Locate the cell with the specified text and output its [X, Y] center coordinate. 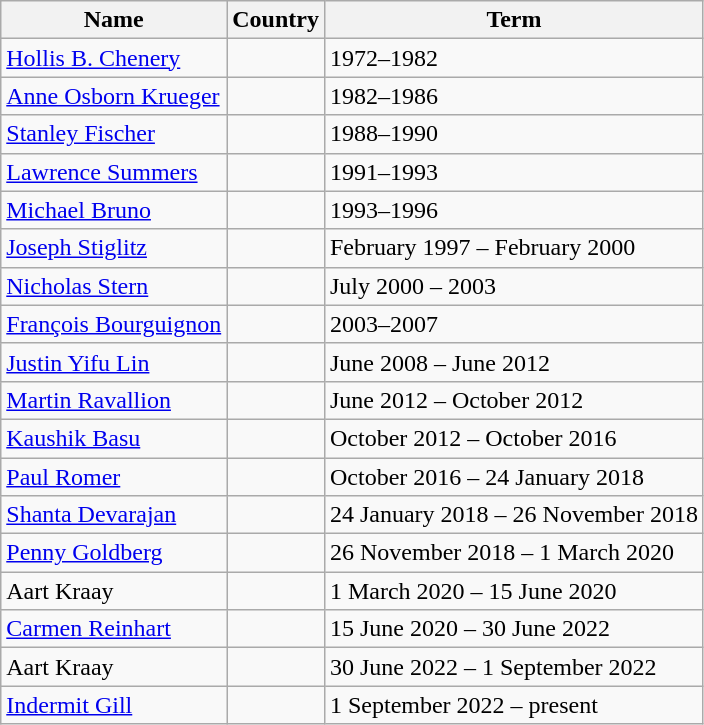
1991–1993 [514, 172]
Kaushik Basu [114, 438]
Shanta Devarajan [114, 515]
Stanley Fischer [114, 134]
1 March 2020 – 15 June 2020 [514, 591]
François Bourguignon [114, 324]
Indermit Gill [114, 705]
26 November 2018 – 1 March 2020 [514, 553]
Martin Ravallion [114, 400]
October 2016 – 24 January 2018 [514, 477]
Nicholas Stern [114, 286]
Michael Bruno [114, 210]
2003–2007 [514, 324]
Paul Romer [114, 477]
February 1997 – February 2000 [514, 248]
Term [514, 20]
15 June 2020 – 30 June 2022 [514, 629]
Lawrence Summers [114, 172]
Anne Osborn Krueger [114, 96]
1972–1982 [514, 58]
October 2012 – October 2016 [514, 438]
Name [114, 20]
July 2000 – 2003 [514, 286]
1993–1996 [514, 210]
June 2008 – June 2012 [514, 362]
Country [276, 20]
Joseph Stiglitz [114, 248]
30 June 2022 – 1 September 2022 [514, 667]
Hollis B. Chenery [114, 58]
1982–1986 [514, 96]
Carmen Reinhart [114, 629]
1988–1990 [514, 134]
24 January 2018 – 26 November 2018 [514, 515]
Justin Yifu Lin [114, 362]
1 September 2022 – present [514, 705]
Penny Goldberg [114, 553]
June 2012 – October 2012 [514, 400]
